Return (x, y) of the center of cell containing provided text 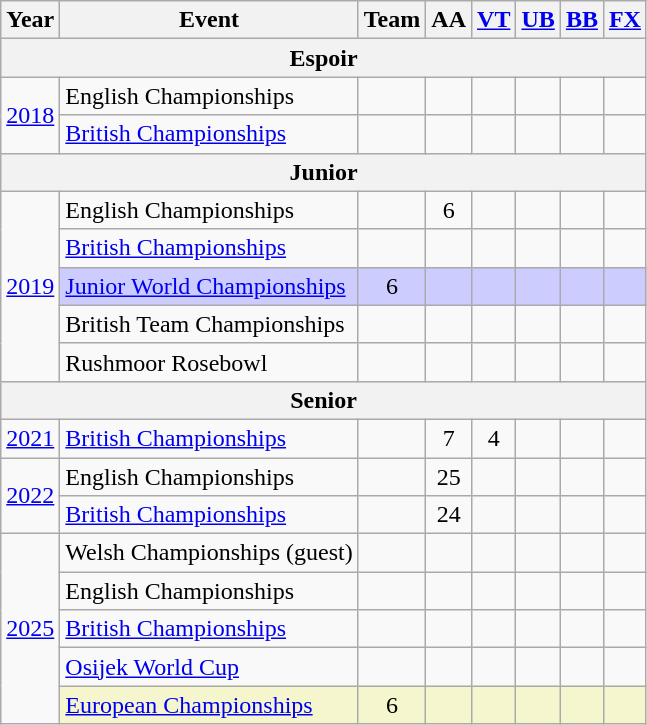
7 (449, 438)
25 (449, 477)
British Team Championships (209, 324)
European Championships (209, 705)
Junior (324, 172)
2018 (30, 115)
VT (494, 20)
Espoir (324, 58)
2021 (30, 438)
Year (30, 20)
2022 (30, 496)
Welsh Championships (guest) (209, 553)
24 (449, 515)
AA (449, 20)
UB (538, 20)
Osijek World Cup (209, 667)
Senior (324, 400)
Rushmoor Rosebowl (209, 362)
2019 (30, 286)
Event (209, 20)
4 (494, 438)
Junior World Championships (209, 286)
FX (624, 20)
BB (582, 20)
Team (392, 20)
2025 (30, 629)
